Pinpoint the cell where the given text exists, returning its (X, Y) midpoint coordinate. 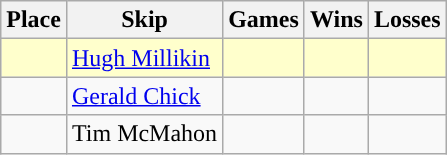
Games (264, 20)
Tim McMahon (144, 134)
Wins (336, 20)
Place (34, 20)
Losses (407, 20)
Skip (144, 20)
Gerald Chick (144, 96)
Hugh Millikin (144, 58)
